Determine the (x, y) coordinate at the center of the cell enclosing the given text.  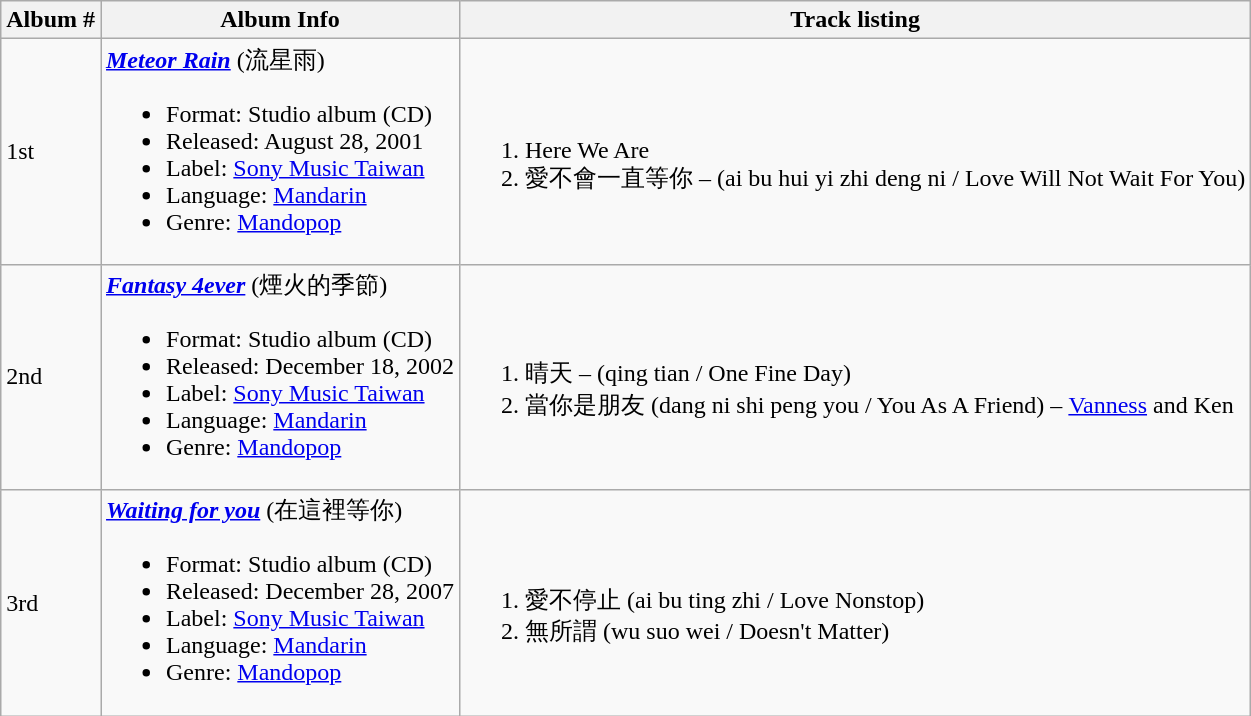
1st (51, 152)
Waiting for you (在這裡等你)Format: Studio album (CD)Released: December 28, 2007Label: Sony Music TaiwanLanguage: MandarinGenre: Mandopop (280, 603)
Track listing (854, 20)
晴天 – (qing tian / One Fine Day)當你是朋友 (dang ni shi peng you / You As A Friend) – Vanness and Ken (854, 377)
Album Info (280, 20)
3rd (51, 603)
2nd (51, 377)
愛不停止 (ai bu ting zhi / Love Nonstop)無所謂 (wu suo wei / Doesn't Matter) (854, 603)
Album # (51, 20)
Fantasy 4ever (煙火的季節)Format: Studio album (CD)Released: December 18, 2002Label: Sony Music TaiwanLanguage: MandarinGenre: Mandopop (280, 377)
Here We Are愛不會一直等你 – (ai bu hui yi zhi deng ni / Love Will Not Wait For You) (854, 152)
Meteor Rain (流星雨)Format: Studio album (CD)Released: August 28, 2001Label: Sony Music TaiwanLanguage: MandarinGenre: Mandopop (280, 152)
